For the text-containing cell, return its midpoint in [x, y] coordinate format. 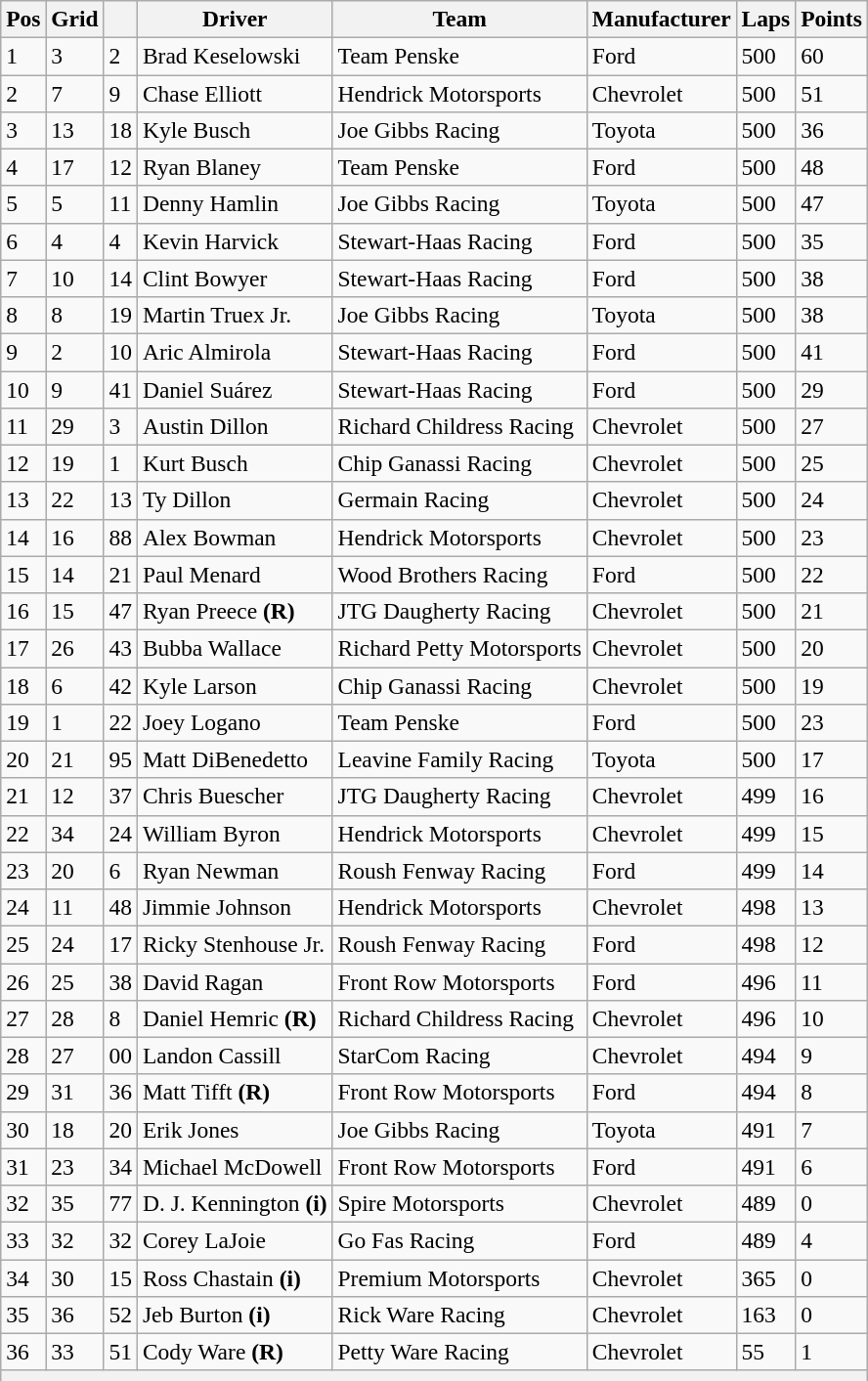
Clint Bowyer [235, 279]
Rick Ware Racing [459, 1315]
Grid [74, 19]
Kurt Busch [235, 463]
Kevin Harvick [235, 241]
Laps [766, 19]
Manufacturer [661, 19]
Wood Brothers Racing [459, 575]
Pos [23, 19]
David Ragan [235, 981]
Petty Ware Racing [459, 1352]
Ryan Blaney [235, 167]
Go Fas Racing [459, 1240]
Germain Racing [459, 500]
43 [120, 648]
Jeb Burton (i) [235, 1315]
95 [120, 759]
Erik Jones [235, 1130]
Matt DiBenedetto [235, 759]
Aric Almirola [235, 352]
Team [459, 19]
365 [766, 1277]
Kyle Busch [235, 130]
Corey LaJoie [235, 1240]
Matt Tifft (R) [235, 1093]
Paul Menard [235, 575]
Premium Motorsports [459, 1277]
60 [832, 56]
Cody Ware (R) [235, 1352]
55 [766, 1352]
Points [832, 19]
William Byron [235, 834]
Michael McDowell [235, 1167]
88 [120, 538]
Chris Buescher [235, 797]
37 [120, 797]
Martin Truex Jr. [235, 315]
Ross Chastain (i) [235, 1277]
Ricky Stenhouse Jr. [235, 944]
Landon Cassill [235, 1056]
StarCom Racing [459, 1056]
Ryan Preece (R) [235, 611]
Ty Dillon [235, 500]
Daniel Suárez [235, 389]
Kyle Larson [235, 685]
Brad Keselowski [235, 56]
Leavine Family Racing [459, 759]
Driver [235, 19]
Joey Logano [235, 722]
Chase Elliott [235, 93]
D. J. Kennington (i) [235, 1203]
77 [120, 1203]
Denny Hamlin [235, 204]
Spire Motorsports [459, 1203]
42 [120, 685]
163 [766, 1315]
00 [120, 1056]
52 [120, 1315]
Ryan Newman [235, 871]
Jimmie Johnson [235, 907]
Bubba Wallace [235, 648]
Richard Petty Motorsports [459, 648]
Daniel Hemric (R) [235, 1018]
Austin Dillon [235, 426]
Alex Bowman [235, 538]
